Output the (X, Y) coordinate of the center of the cell containing the given text.  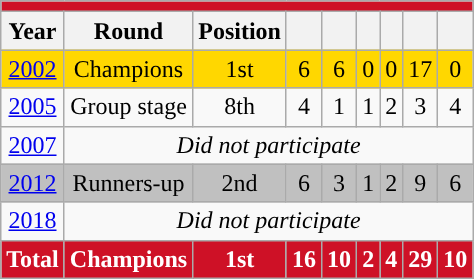
2007 (33, 145)
Runners-up (128, 183)
16 (304, 259)
Total (33, 259)
9 (420, 183)
2018 (33, 221)
2nd (240, 183)
2005 (33, 107)
Year (33, 31)
2002 (33, 69)
29 (420, 259)
17 (420, 69)
Round (128, 31)
2012 (33, 183)
Position (240, 31)
Group stage (128, 107)
8th (240, 107)
